Identify which cell holds the provided text, then report its (X, Y) central coordinate. 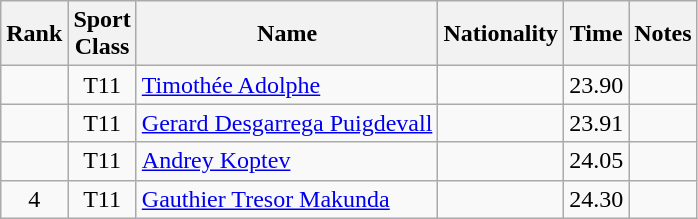
4 (34, 199)
Andrey Koptev (287, 161)
23.91 (596, 123)
Gauthier Tresor Makunda (287, 199)
Time (596, 34)
24.30 (596, 199)
Rank (34, 34)
Nationality (501, 34)
24.05 (596, 161)
Notes (663, 34)
SportClass (102, 34)
Gerard Desgarrega Puigdevall (287, 123)
Timothée Adolphe (287, 85)
23.90 (596, 85)
Name (287, 34)
